Return the [X, Y] coordinate for the center point of the cell that contains the specified text.  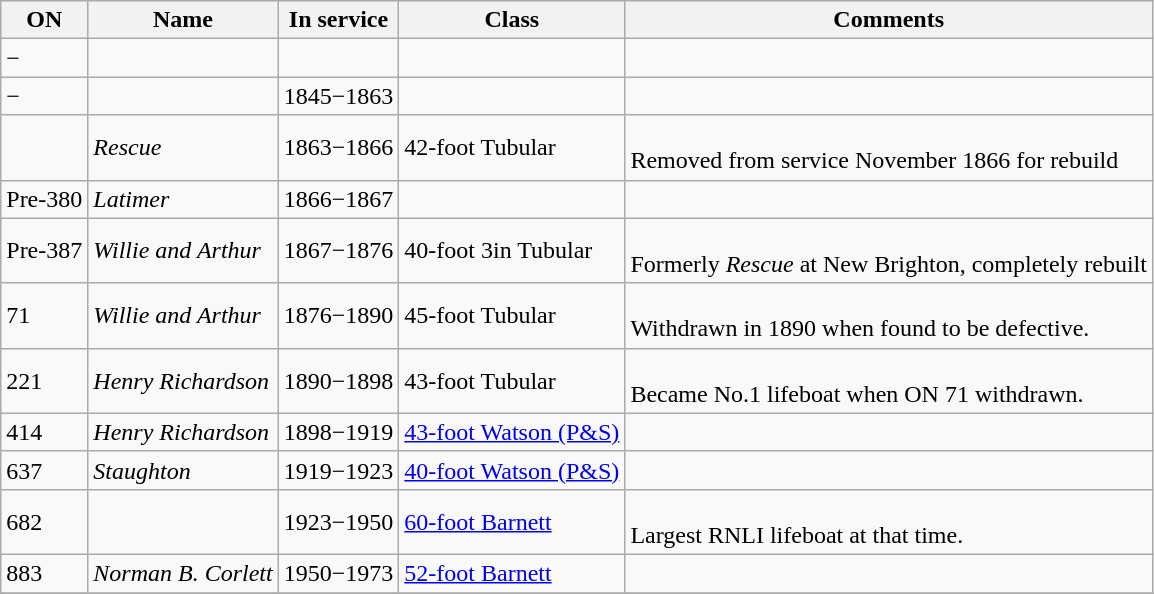
Became No.1 lifeboat when ON 71 withdrawn. [889, 380]
Latimer [183, 199]
1876−1890 [338, 316]
Withdrawn in 1890 when found to be defective. [889, 316]
1950−1973 [338, 573]
Largest RNLI lifeboat at that time. [889, 522]
1867−1876 [338, 250]
60-foot Barnett [512, 522]
1845−1863 [338, 96]
1890−1898 [338, 380]
52-foot Barnett [512, 573]
45-foot Tubular [512, 316]
1923−1950 [338, 522]
637 [44, 470]
43-foot Watson (P&S) [512, 432]
Pre-387 [44, 250]
Pre-380 [44, 199]
Comments [889, 20]
1863−1866 [338, 148]
1919−1923 [338, 470]
40-foot Watson (P&S) [512, 470]
42-foot Tubular [512, 148]
883 [44, 573]
71 [44, 316]
682 [44, 522]
1898−1919 [338, 432]
Staughton [183, 470]
Name [183, 20]
43-foot Tubular [512, 380]
Class [512, 20]
Norman B. Corlett [183, 573]
Formerly Rescue at New Brighton, completely rebuilt [889, 250]
In service [338, 20]
40-foot 3in Tubular [512, 250]
414 [44, 432]
Removed from service November 1866 for rebuild [889, 148]
ON [44, 20]
221 [44, 380]
1866−1867 [338, 199]
Rescue [183, 148]
